Output the [X, Y] coordinate of the center of the cell containing the given text.  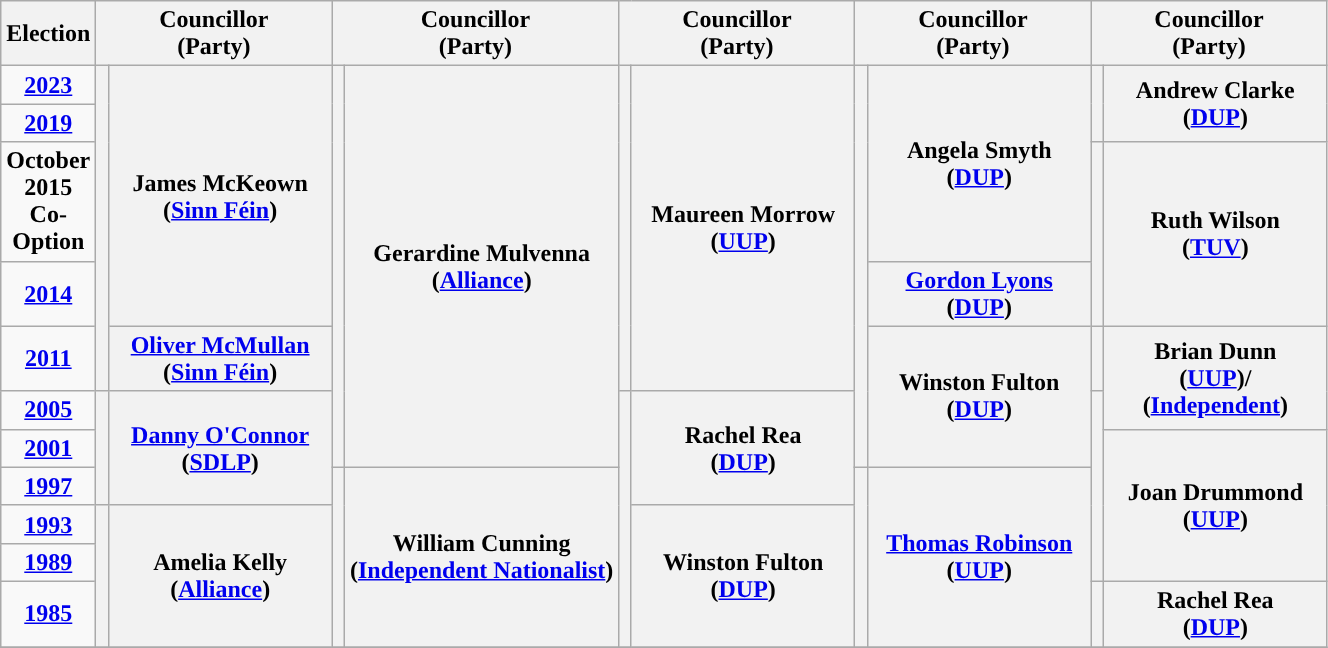
Angela Smyth (DUP) [979, 164]
1989 [48, 562]
William Cunning (Independent Nationalist) [481, 556]
2011 [48, 358]
Danny O'Connor (SDLP) [220, 448]
1997 [48, 486]
October 2015 Co-Option [48, 202]
2005 [48, 410]
2019 [48, 123]
Amelia Kelly (Alliance) [220, 576]
Joan Drummond (UUP) [1216, 505]
Andrew Clarke (DUP) [1216, 104]
James McKeown (Sinn Féin) [220, 196]
Ruth Wilson (TUV) [1216, 234]
Election [48, 34]
Brian Dunn (UUP)/ (Independent) [1216, 378]
Oliver McMullan (Sinn Féin) [220, 358]
2001 [48, 448]
Maureen Morrow (UUP) [743, 228]
2023 [48, 85]
Gordon Lyons (DUP) [979, 294]
Thomas Robinson (UUP) [979, 556]
2014 [48, 294]
Gerardine Mulvenna (Alliance) [481, 266]
1985 [48, 614]
1993 [48, 524]
